Pinpoint the cell where the given text exists, returning its (X, Y) midpoint coordinate. 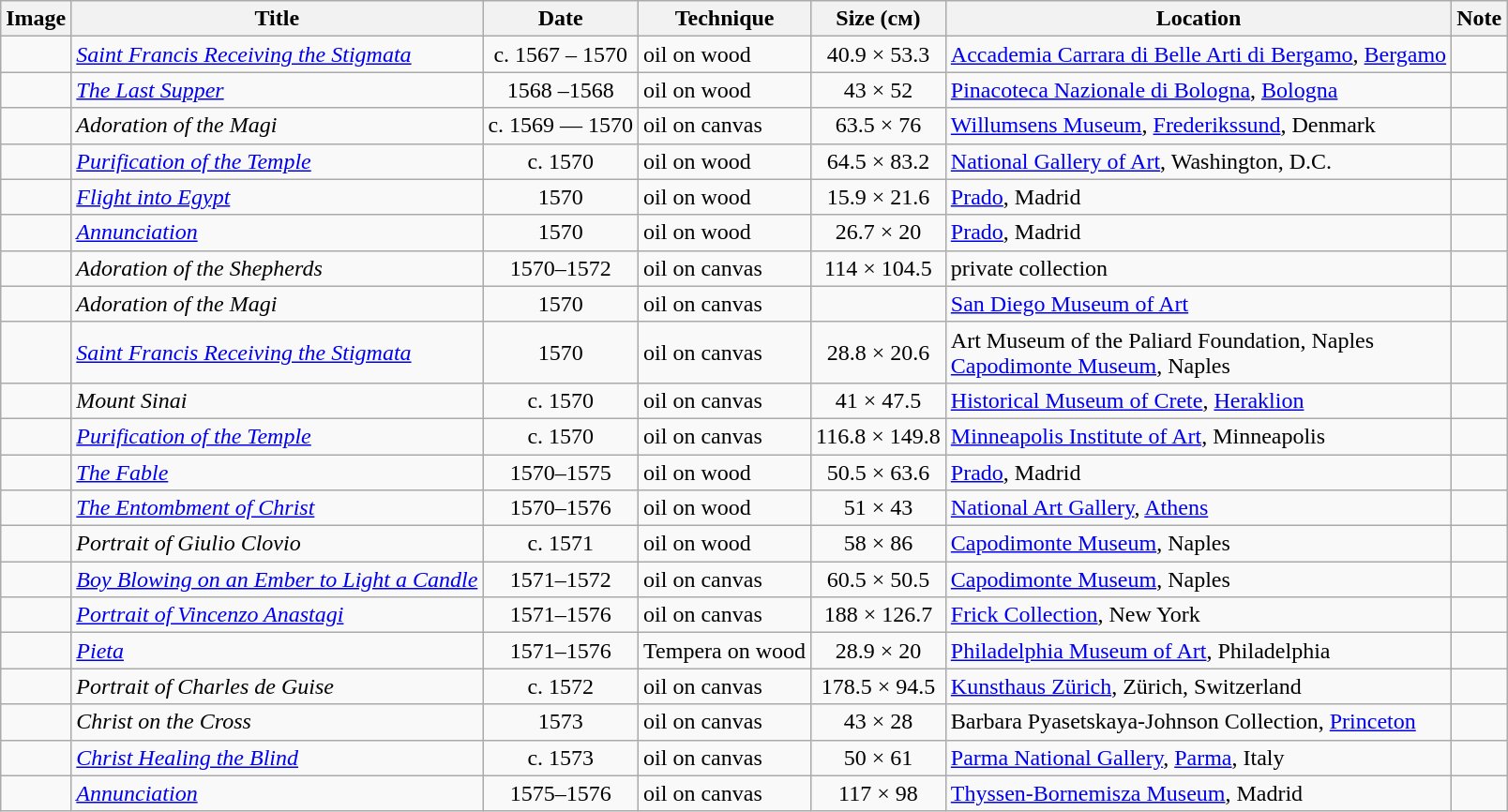
Technique (725, 19)
1573 (561, 722)
The Last Supper (278, 90)
c. 1567 – 1570 (561, 54)
60.5 × 50.5 (879, 579)
114 × 104.5 (879, 268)
The Entombment of Christ (278, 508)
Note (1480, 19)
Art Museum of the Paliard Foundation, Naples Capodimonte Museum, Naples (1199, 353)
41 × 47.5 (879, 400)
Boy Blowing on an Ember to Light a Candle (278, 579)
Pinacoteca Nazionale di Bologna, Bologna (1199, 90)
188 × 126.7 (879, 615)
1571–1572 (561, 579)
National Gallery of Art, Washington, D.C. (1199, 161)
15.9 × 21.6 (879, 197)
San Diego Museum of Art (1199, 304)
1570–1576 (561, 508)
Kunsthaus Zürich, Zürich, Switzerland (1199, 686)
Mount Sinai (278, 400)
50 × 61 (879, 758)
1570–1572 (561, 268)
private collection (1199, 268)
Adoration of the Shepherds (278, 268)
Minneapolis Institute of Art, Minneapolis (1199, 436)
Portrait of Charles de Guise (278, 686)
Frick Collection, New York (1199, 615)
National Art Gallery, Athens (1199, 508)
Pieta (278, 651)
Image (36, 19)
Thyssen-Bornemisza Museum, Madrid (1199, 793)
40.9 × 53.3 (879, 54)
Portrait of Vincenzo Anastagi (278, 615)
43 × 52 (879, 90)
c. 1573 (561, 758)
117 × 98 (879, 793)
1568 –1568 (561, 90)
c. 1571 (561, 544)
43 × 28 (879, 722)
Flight into Egypt (278, 197)
26.7 × 20 (879, 233)
Tempera on wood (725, 651)
Accademia Carrara di Belle Arti di Bergamo, Bergamo (1199, 54)
Philadelphia Museum of Art, Philadelphia (1199, 651)
Title (278, 19)
116.8 × 149.8 (879, 436)
Christ Healing the Blind (278, 758)
Location (1199, 19)
Historical Museum of Crete, Heraklion (1199, 400)
The Fable (278, 472)
51 × 43 (879, 508)
c. 1572 (561, 686)
Portrait of Giulio Clovio (278, 544)
63.5 × 76 (879, 126)
c. 1569 — 1570 (561, 126)
58 × 86 (879, 544)
Size (см) (879, 19)
1570–1575 (561, 472)
178.5 × 94.5 (879, 686)
Willumsens Museum, Frederikssund, Denmark (1199, 126)
1575–1576 (561, 793)
28.8 × 20.6 (879, 353)
Christ on the Cross (278, 722)
50.5 × 63.6 (879, 472)
Date (561, 19)
64.5 × 83.2 (879, 161)
Barbara Pyasetskaya-Johnson Collection, Princeton (1199, 722)
28.9 × 20 (879, 651)
Parma National Gallery, Parma, Italy (1199, 758)
